For the text-containing cell, return its midpoint in (X, Y) coordinate format. 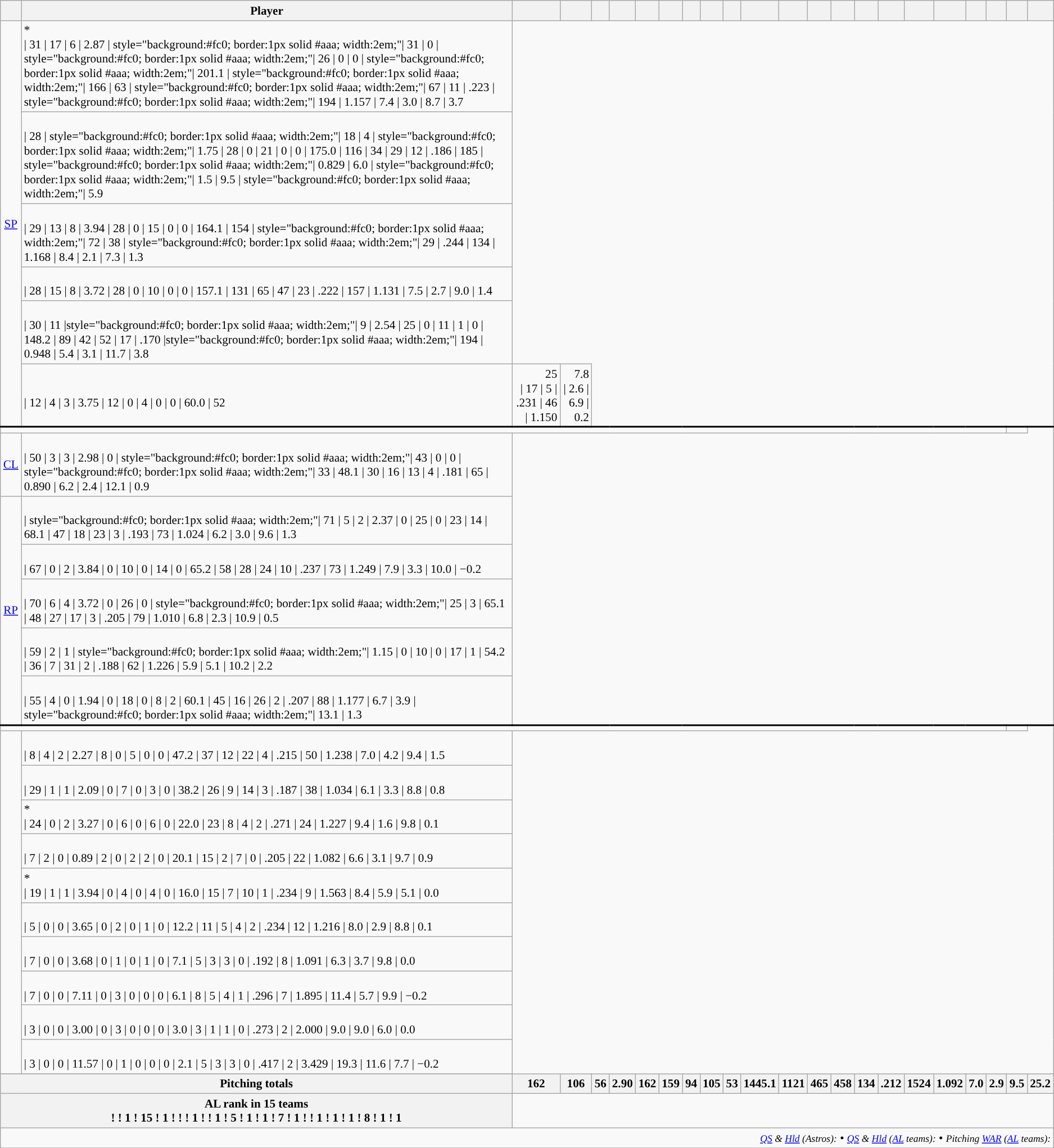
53 (732, 1084)
CL (11, 464)
AL rank in 15 teams ! ! 1 ! 15 ! 1 ! ! ! 1 ! ! 1 ! 5 ! 1 ! 1 ! 7 ! 1 ! ! 1 ! 1 ! 1 ! 8 ! 1 ! 1 (256, 1111)
| 8 | 4 | 2 | 2.27 | 8 | 0 | 5 | 0 | 0 | 47.2 | 37 | 12 | 22 | 4 | .215 | 50 | 1.238 | 7.0 | 4.2 | 9.4 | 1.5 (267, 748)
106 (576, 1084)
| 3 | 0 | 0 | 3.00 | 0 | 3 | 0 | 0 | 0 | 3.0 | 3 | 1 | 1 | 0 | .273 | 2 | 2.000 | 9.0 | 9.0 | 6.0 | 0.0 (267, 1022)
9.5 (1017, 1084)
| 7 | 0 | 0 | 3.68 | 0 | 1 | 0 | 1 | 0 | 7.1 | 5 | 3 | 3 | 0 | .192 | 8 | 1.091 | 6.3 | 3.7 | 9.8 | 0.0 (267, 953)
Player (267, 10)
SP (11, 224)
| 29 | 1 | 1 | 2.09 | 0 | 7 | 0 | 3 | 0 | 38.2 | 26 | 9 | 14 | 3 | .187 | 38 | 1.034 | 6.1 | 3.3 | 8.8 | 0.8 (267, 783)
* | 24 | 0 | 2 | 3.27 | 0 | 6 | 0 | 6 | 0 | 22.0 | 23 | 8 | 4 | 2 | .271 | 24 | 1.227 | 9.4 | 1.6 | 9.8 | 0.1 (267, 816)
25.2 (1040, 1084)
25 | 17 | 5 | .231 | 46 | 1.150 (536, 396)
7.0 (976, 1084)
105 (712, 1084)
| 28 | 15 | 8 | 3.72 | 28 | 0 | 10 | 0 | 0 | 157.1 | 131 | 65 | 47 | 23 | .222 | 157 | 1.131 | 7.5 | 2.7 | 9.0 | 1.4 (267, 283)
465 (820, 1084)
1121 (794, 1084)
94 (691, 1084)
2.90 (623, 1084)
| 12 | 4 | 3 | 3.75 | 12 | 0 | 4 | 0 | 0 | 60.0 | 52 (267, 396)
Pitching totals (256, 1084)
1.092 (950, 1084)
RP (11, 611)
| 5 | 0 | 0 | 3.65 | 0 | 2 | 0 | 1 | 0 | 12.2 | 11 | 5 | 4 | 2 | .234 | 12 | 1.216 | 8.0 | 2.9 | 8.8 | 0.1 (267, 920)
* | 19 | 1 | 1 | 3.94 | 0 | 4 | 0 | 4 | 0 | 16.0 | 15 | 7 | 10 | 1 | .234 | 9 | 1.563 | 8.4 | 5.9 | 5.1 | 0.0 (267, 885)
134 (866, 1084)
7.8 | 2.6 | 6.9 | 0.2 (576, 396)
| 7 | 2 | 0 | 0.89 | 2 | 0 | 2 | 2 | 0 | 20.1 | 15 | 2 | 7 | 0 | .205 | 22 | 1.082 | 6.6 | 3.1 | 9.7 | 0.9 (267, 851)
56 (600, 1084)
| 3 | 0 | 0 | 11.57 | 0 | 1 | 0 | 0 | 0 | 2.1 | 5 | 3 | 3 | 0 | .417 | 2 | 3.429 | 19.3 | 11.6 | 7.7 | −0.2 (267, 1057)
2.9 (997, 1084)
.212 (892, 1084)
1524 (919, 1084)
1445.1 (760, 1084)
159 (671, 1084)
| 7 | 0 | 0 | 7.11 | 0 | 3 | 0 | 0 | 0 | 6.1 | 8 | 5 | 4 | 1 | .296 | 7 | 1.895 | 11.4 | 5.7 | 9.9 | −0.2 (267, 988)
458 (843, 1084)
| 67 | 0 | 2 | 3.84 | 0 | 10 | 0 | 14 | 0 | 65.2 | 58 | 28 | 24 | 10 | .237 | 73 | 1.249 | 7.9 | 3.3 | 10.0 | −0.2 (267, 562)
QS & Hld (Astros): • QS & Hld (AL teams): • Pitching WAR (AL teams): (527, 1138)
